Scan for the cell matching the given text and deliver its (X, Y) coordinate at center. 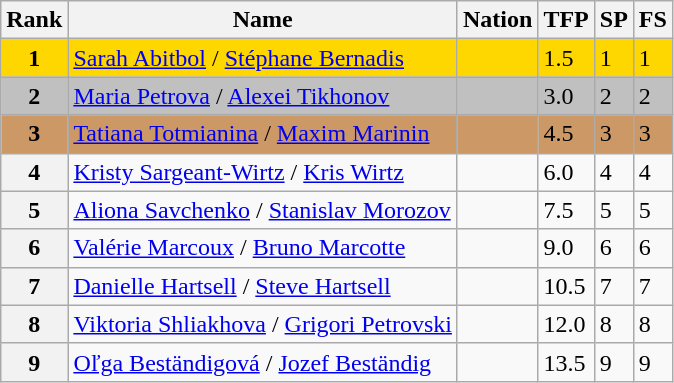
Oľga Beständigová / Jozef Beständig (263, 362)
Rank (34, 20)
Nation (497, 20)
Viktoria Shliakhova / Grigori Petrovski (263, 324)
Name (263, 20)
Kristy Sargeant-Wirtz / Kris Wirtz (263, 172)
SP (614, 20)
12.0 (566, 324)
6.0 (566, 172)
3.0 (566, 96)
TFP (566, 20)
Maria Petrova / Alexei Tikhonov (263, 96)
4.5 (566, 134)
9.0 (566, 248)
Danielle Hartsell / Steve Hartsell (263, 286)
1.5 (566, 58)
13.5 (566, 362)
7.5 (566, 210)
Valérie Marcoux / Bruno Marcotte (263, 248)
FS (652, 20)
Sarah Abitbol / Stéphane Bernadis (263, 58)
Aliona Savchenko / Stanislav Morozov (263, 210)
10.5 (566, 286)
Tatiana Totmianina / Maxim Marinin (263, 134)
